Identify which cell holds the provided text, then report its (X, Y) central coordinate. 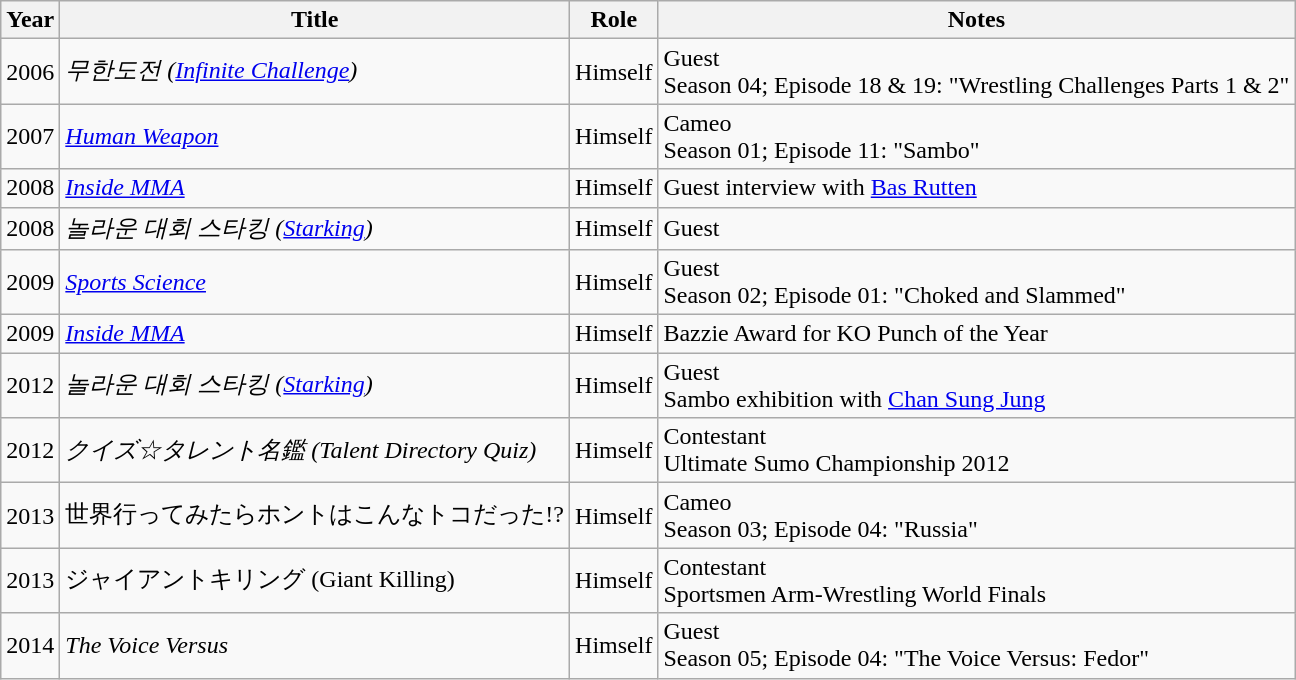
Cameo Season 01; Episode 11: "Sambo" (976, 136)
2007 (30, 136)
2006 (30, 72)
Guest Season 04; Episode 18 & 19: "Wrestling Challenges Parts 1 & 2" (976, 72)
Contestant Sportsmen Arm-Wrestling World Finals (976, 580)
Notes (976, 20)
Sports Science (315, 282)
2014 (30, 646)
クイズ☆タレント名鑑 (Talent Directory Quiz) (315, 450)
Contestant Ultimate Sumo Championship 2012 (976, 450)
ジャイアントキリング (Giant Killing) (315, 580)
Guest Season 02; Episode 01: "Choked and Slammed" (976, 282)
Human Weapon (315, 136)
The Voice Versus (315, 646)
Role (614, 20)
Guest interview with Bas Rutten (976, 188)
Guest Season 05; Episode 04: "The Voice Versus: Fedor" (976, 646)
世界行ってみたらホントはこんなトコだった!? (315, 516)
Bazzie Award for KO Punch of the Year (976, 334)
Year (30, 20)
Cameo Season 03; Episode 04: "Russia" (976, 516)
Guest Sambo exhibition with Chan Sung Jung (976, 386)
Guest (976, 228)
무한도전 (Infinite Challenge) (315, 72)
Title (315, 20)
